Capture the cell that displays the provided text and extract its (x, y) central coordinate. 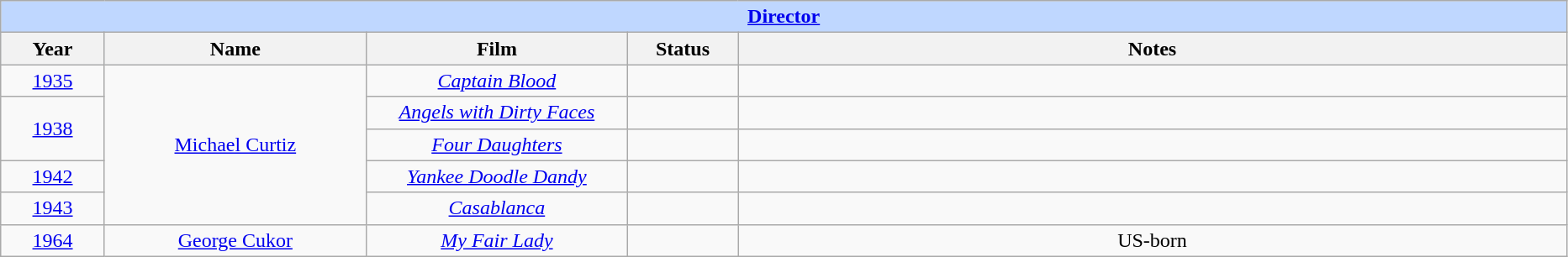
Name (235, 49)
1942 (53, 176)
Film (496, 49)
Angels with Dirty Faces (496, 113)
1964 (53, 240)
1935 (53, 81)
US-born (1153, 240)
Casablanca (496, 208)
My Fair Lady (496, 240)
Notes (1153, 49)
Yankee Doodle Dandy (496, 176)
Director (784, 17)
1943 (53, 208)
Captain Blood (496, 81)
1938 (53, 128)
Status (683, 49)
George Cukor (235, 240)
Michael Curtiz (235, 144)
Four Daughters (496, 144)
Year (53, 49)
